Search for the cell housing the specified text and yield its [X, Y] center coordinate. 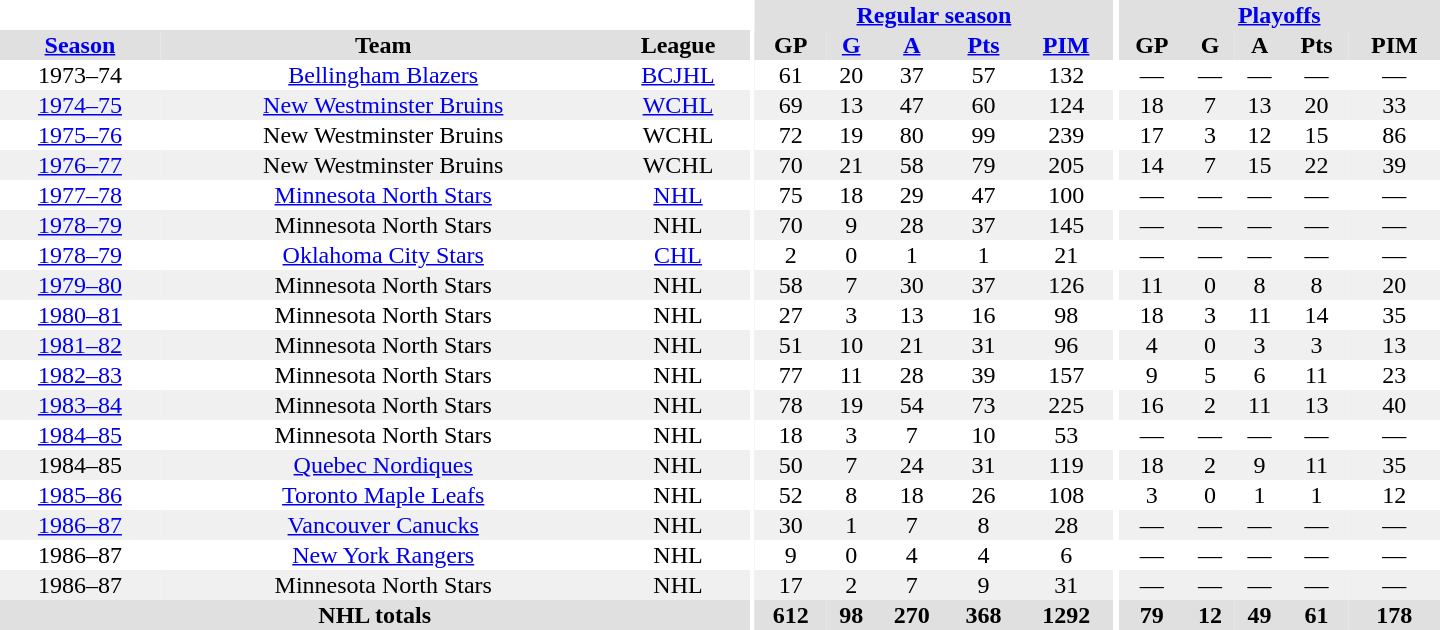
23 [1394, 375]
72 [791, 135]
80 [912, 135]
145 [1066, 225]
1977–78 [80, 195]
75 [791, 195]
1981–82 [80, 345]
1974–75 [80, 105]
Toronto Maple Leafs [384, 495]
119 [1066, 465]
225 [1066, 405]
49 [1260, 615]
1973–74 [80, 75]
57 [984, 75]
40 [1394, 405]
99 [984, 135]
239 [1066, 135]
27 [791, 315]
178 [1394, 615]
96 [1066, 345]
157 [1066, 375]
205 [1066, 165]
33 [1394, 105]
NHL totals [374, 615]
Playoffs [1279, 15]
54 [912, 405]
1985–86 [80, 495]
1983–84 [80, 405]
1292 [1066, 615]
132 [1066, 75]
22 [1316, 165]
69 [791, 105]
50 [791, 465]
Team [384, 45]
52 [791, 495]
368 [984, 615]
1976–77 [80, 165]
77 [791, 375]
108 [1066, 495]
100 [1066, 195]
Oklahoma City Stars [384, 255]
51 [791, 345]
270 [912, 615]
Bellingham Blazers [384, 75]
Season [80, 45]
86 [1394, 135]
1982–83 [80, 375]
78 [791, 405]
53 [1066, 435]
612 [791, 615]
1979–80 [80, 285]
Vancouver Canucks [384, 525]
New York Rangers [384, 555]
29 [912, 195]
League [678, 45]
24 [912, 465]
60 [984, 105]
CHL [678, 255]
BCJHL [678, 75]
1980–81 [80, 315]
Quebec Nordiques [384, 465]
5 [1210, 375]
124 [1066, 105]
Regular season [934, 15]
126 [1066, 285]
1975–76 [80, 135]
73 [984, 405]
26 [984, 495]
